Pinpoint the cell where the given text exists, returning its (x, y) midpoint coordinate. 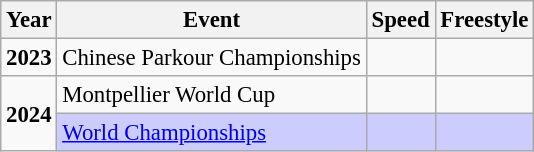
Speed (400, 20)
Freestyle (484, 20)
World Championships (212, 133)
2023 (29, 58)
Event (212, 20)
Chinese Parkour Championships (212, 58)
2024 (29, 114)
Year (29, 20)
Montpellier World Cup (212, 95)
